Locate the cell with the specified text and output its [X, Y] center coordinate. 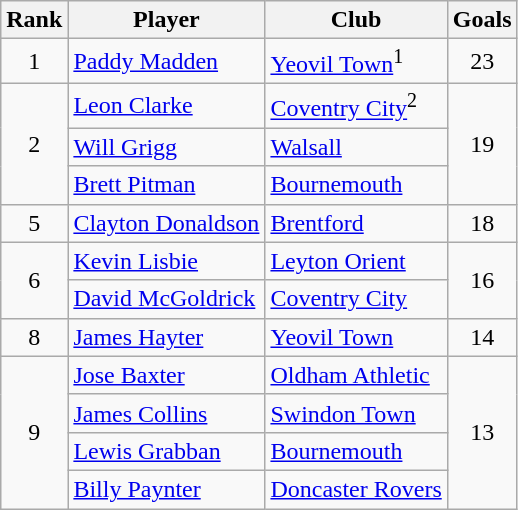
Club [356, 20]
18 [482, 223]
Doncaster Rovers [356, 489]
Leyton Orient [356, 261]
2 [34, 144]
David McGoldrick [166, 299]
Kevin Lisbie [166, 261]
Billy Paynter [166, 489]
8 [34, 337]
6 [34, 280]
Paddy Madden [166, 62]
James Hayter [166, 337]
Swindon Town [356, 413]
Leon Clarke [166, 106]
1 [34, 62]
13 [482, 432]
Oldham Athletic [356, 375]
Lewis Grabban [166, 451]
Yeovil Town [356, 337]
9 [34, 432]
Jose Baxter [166, 375]
Coventry City [356, 299]
Player [166, 20]
14 [482, 337]
Coventry City2 [356, 106]
Will Grigg [166, 147]
Walsall [356, 147]
Goals [482, 20]
5 [34, 223]
James Collins [166, 413]
Brett Pitman [166, 185]
16 [482, 280]
19 [482, 144]
23 [482, 62]
Brentford [356, 223]
Rank [34, 20]
Yeovil Town1 [356, 62]
Clayton Donaldson [166, 223]
